Detect which cell encompasses the target text, then output its (X, Y) center coordinate. 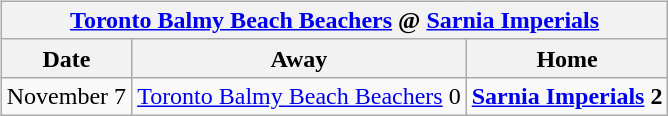
Date (66, 58)
Toronto Balmy Beach Beachers @ Sarnia Imperials (334, 20)
Home (567, 58)
Sarnia Imperials 2 (567, 96)
Toronto Balmy Beach Beachers 0 (300, 96)
Away (300, 58)
November 7 (66, 96)
